For the text-containing cell, return its midpoint in [x, y] coordinate format. 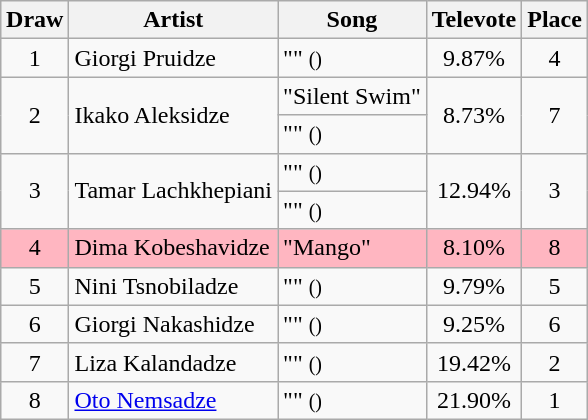
Oto Nemsadze [174, 400]
"Silent Swim" [352, 96]
Dima Kobeshavidze [174, 248]
Tamar Lachkhepiani [174, 191]
8.10% [474, 248]
8.73% [474, 115]
Giorgi Nakashidze [174, 324]
Ikako Aleksidze [174, 115]
9.25% [474, 324]
Place [555, 20]
21.90% [474, 400]
Giorgi Pruidze [174, 58]
Televote [474, 20]
Nini Tsnobiladze [174, 286]
9.87% [474, 58]
"Mango" [352, 248]
Liza Kalandadze [174, 362]
19.42% [474, 362]
Song [352, 20]
Artist [174, 20]
9.79% [474, 286]
Draw [35, 20]
12.94% [474, 191]
